Locate the cell with the specified text and output its [x, y] center coordinate. 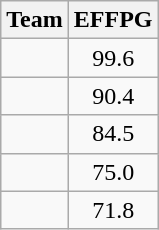
EFFPG [113, 20]
90.4 [113, 96]
99.6 [113, 58]
84.5 [113, 134]
Team [35, 20]
71.8 [113, 210]
75.0 [113, 172]
